Detect which cell encompasses the target text, then output its [X, Y] center coordinate. 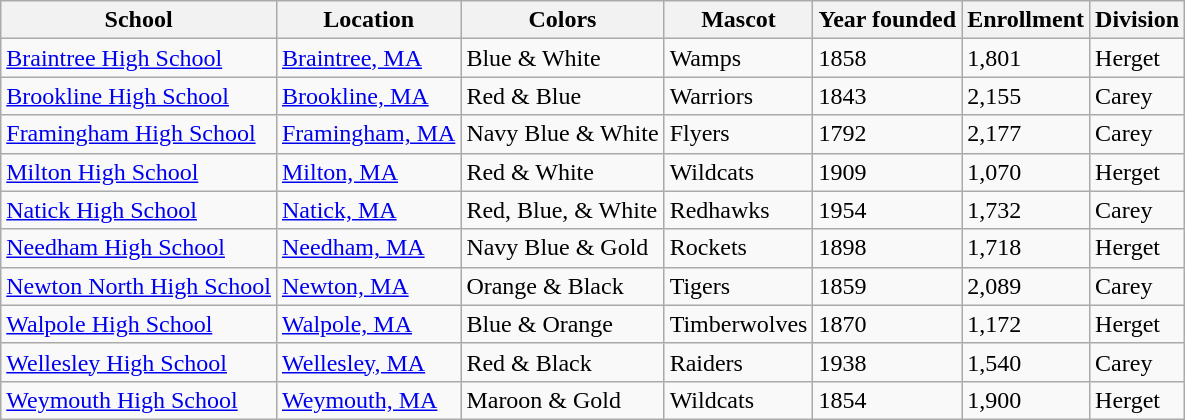
Navy Blue & White [562, 134]
Red, Blue, & White [562, 210]
Needham High School [139, 248]
Year founded [888, 20]
1954 [888, 210]
1858 [888, 58]
1,540 [1026, 362]
Enrollment [1026, 20]
Maroon & Gold [562, 400]
Brookline High School [139, 96]
School [139, 20]
Milton High School [139, 172]
Orange & Black [562, 286]
1,900 [1026, 400]
Red & White [562, 172]
2,089 [1026, 286]
Flyers [738, 134]
Red & Black [562, 362]
1,172 [1026, 324]
Walpole High School [139, 324]
1,801 [1026, 58]
1854 [888, 400]
Location [368, 20]
Mascot [738, 20]
Division [1138, 20]
1,070 [1026, 172]
1792 [888, 134]
Framingham, MA [368, 134]
Red & Blue [562, 96]
1859 [888, 286]
Weymouth, MA [368, 400]
Wellesley High School [139, 362]
Braintree High School [139, 58]
Needham, MA [368, 248]
Newton North High School [139, 286]
2,177 [1026, 134]
Navy Blue & Gold [562, 248]
Colors [562, 20]
2,155 [1026, 96]
Blue & White [562, 58]
1938 [888, 362]
Natick, MA [368, 210]
Raiders [738, 362]
Walpole, MA [368, 324]
Warriors [738, 96]
1843 [888, 96]
Redhawks [738, 210]
Brookline, MA [368, 96]
Natick High School [139, 210]
1,718 [1026, 248]
Blue & Orange [562, 324]
Timberwolves [738, 324]
Braintree, MA [368, 58]
1870 [888, 324]
Milton, MA [368, 172]
Newton, MA [368, 286]
1898 [888, 248]
Wamps [738, 58]
Wellesley, MA [368, 362]
Framingham High School [139, 134]
Weymouth High School [139, 400]
1,732 [1026, 210]
1909 [888, 172]
Rockets [738, 248]
Tigers [738, 286]
